Return the (x, y) coordinate for the center point of the cell that contains the specified text.  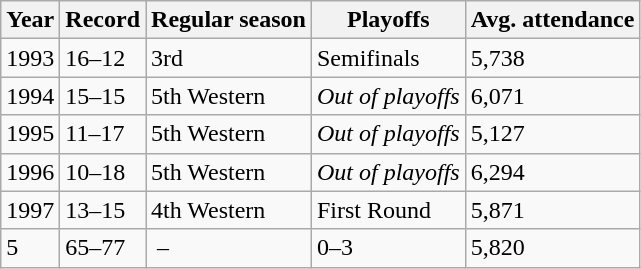
First Round (388, 210)
5,820 (552, 248)
5,738 (552, 58)
5 (30, 248)
Semifinals (388, 58)
Year (30, 20)
1997 (30, 210)
6,294 (552, 172)
10–18 (103, 172)
4th Western (229, 210)
5,871 (552, 210)
16–12 (103, 58)
Record (103, 20)
Avg. attendance (552, 20)
1995 (30, 134)
65–77 (103, 248)
15–15 (103, 96)
13–15 (103, 210)
1994 (30, 96)
0–3 (388, 248)
1996 (30, 172)
Playoffs (388, 20)
– (229, 248)
Regular season (229, 20)
5,127 (552, 134)
11–17 (103, 134)
3rd (229, 58)
6,071 (552, 96)
1993 (30, 58)
